Capture the cell that displays the provided text and extract its (x, y) central coordinate. 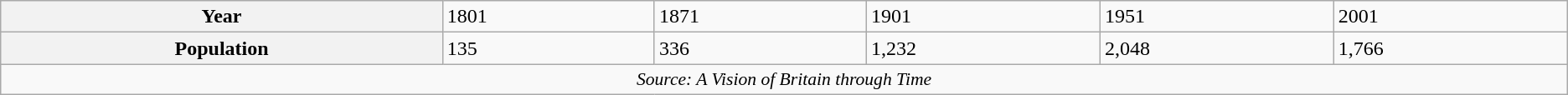
1,232 (983, 48)
2,048 (1216, 48)
135 (548, 48)
Year (222, 17)
Population (222, 48)
336 (761, 48)
1901 (983, 17)
1951 (1216, 17)
2001 (1451, 17)
1801 (548, 17)
Source: A Vision of Britain through Time (784, 79)
1871 (761, 17)
1,766 (1451, 48)
